From the cell containing the given text, extract its center point as [x, y] coordinate. 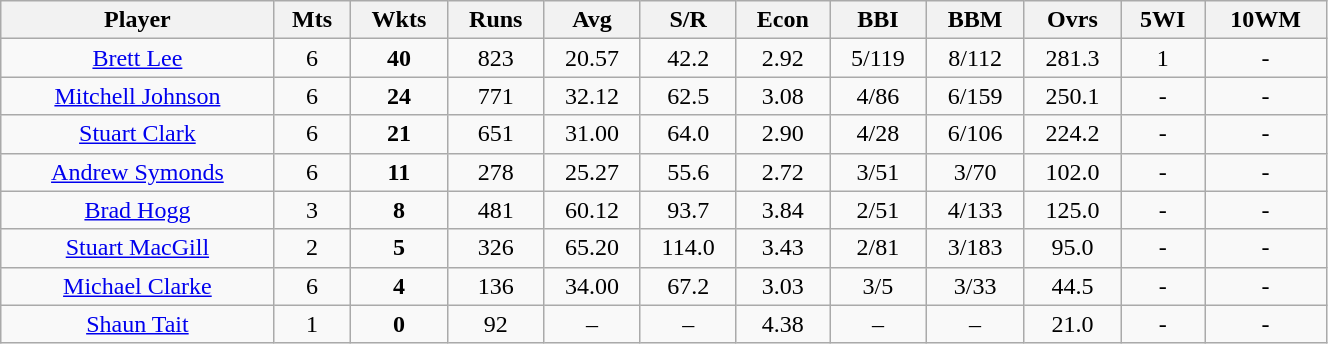
2.92 [783, 58]
3.84 [783, 210]
S/R [688, 20]
281.3 [1072, 58]
62.5 [688, 96]
3 [312, 210]
25.27 [592, 172]
Wkts [399, 20]
Mitchell Johnson [138, 96]
10WM [1266, 20]
4 [399, 286]
4/86 [878, 96]
60.12 [592, 210]
4.38 [783, 324]
125.0 [1072, 210]
21 [399, 134]
3.08 [783, 96]
Stuart MacGill [138, 248]
326 [496, 248]
Shaun Tait [138, 324]
136 [496, 286]
8 [399, 210]
BBM [975, 20]
24 [399, 96]
4/28 [878, 134]
Runs [496, 20]
Player [138, 20]
67.2 [688, 286]
2 [312, 248]
3/33 [975, 286]
6/106 [975, 134]
5 [399, 248]
250.1 [1072, 96]
BBI [878, 20]
31.00 [592, 134]
3/70 [975, 172]
93.7 [688, 210]
2/51 [878, 210]
3.03 [783, 286]
224.2 [1072, 134]
3/183 [975, 248]
Stuart Clark [138, 134]
44.5 [1072, 286]
481 [496, 210]
2/81 [878, 248]
55.6 [688, 172]
32.12 [592, 96]
Brett Lee [138, 58]
5/119 [878, 58]
34.00 [592, 286]
40 [399, 58]
0 [399, 324]
Avg [592, 20]
3/5 [878, 286]
95.0 [1072, 248]
278 [496, 172]
42.2 [688, 58]
3/51 [878, 172]
3.43 [783, 248]
20.57 [592, 58]
771 [496, 96]
102.0 [1072, 172]
4/133 [975, 210]
65.20 [592, 248]
Andrew Symonds [138, 172]
Mts [312, 20]
92 [496, 324]
Michael Clarke [138, 286]
21.0 [1072, 324]
8/112 [975, 58]
114.0 [688, 248]
Brad Hogg [138, 210]
64.0 [688, 134]
651 [496, 134]
2.72 [783, 172]
2.90 [783, 134]
Ovrs [1072, 20]
6/159 [975, 96]
11 [399, 172]
823 [496, 58]
5WI [1163, 20]
Econ [783, 20]
